From the cell containing the given text, extract its center point as (x, y) coordinate. 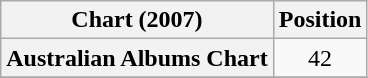
42 (320, 58)
Chart (2007) (137, 20)
Australian Albums Chart (137, 58)
Position (320, 20)
